From the cell containing the given text, extract its center point as (x, y) coordinate. 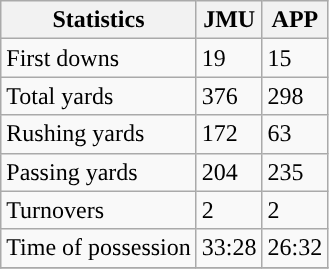
Time of possession (99, 248)
33:28 (229, 248)
298 (295, 96)
63 (295, 134)
APP (295, 20)
172 (229, 134)
Passing yards (99, 172)
Total yards (99, 96)
19 (229, 58)
Rushing yards (99, 134)
First downs (99, 58)
204 (229, 172)
JMU (229, 20)
26:32 (295, 248)
235 (295, 172)
15 (295, 58)
Turnovers (99, 210)
376 (229, 96)
Statistics (99, 20)
